Output the (X, Y) coordinate of the center of the cell containing the given text.  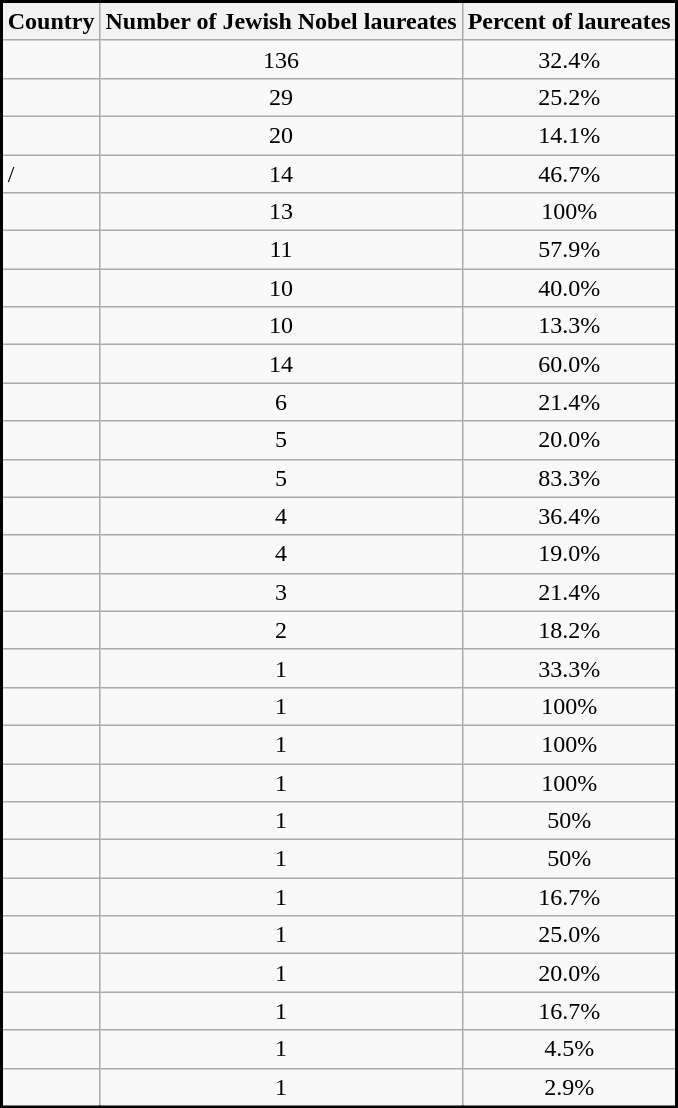
57.9% (570, 250)
/ (51, 173)
25.2% (570, 97)
46.7% (570, 173)
Country (51, 22)
136 (281, 59)
18.2% (570, 630)
13 (281, 212)
83.3% (570, 478)
13.3% (570, 326)
20 (281, 135)
2 (281, 630)
19.0% (570, 554)
33.3% (570, 668)
Number of Jewish Nobel laureates (281, 22)
32.4% (570, 59)
25.0% (570, 935)
3 (281, 592)
60.0% (570, 364)
14.1% (570, 135)
6 (281, 402)
36.4% (570, 516)
40.0% (570, 288)
Percent of laureates (570, 22)
29 (281, 97)
11 (281, 250)
2.9% (570, 1088)
4.5% (570, 1049)
